Locate the cell with the specified text and output its (x, y) center coordinate. 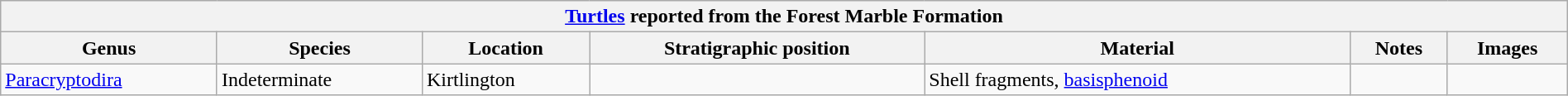
Notes (1399, 48)
Shell fragments, basisphenoid (1138, 79)
Species (319, 48)
Images (1507, 48)
Material (1138, 48)
Location (505, 48)
Genus (109, 48)
Kirtlington (505, 79)
Stratigraphic position (758, 48)
Paracryptodira (109, 79)
Indeterminate (319, 79)
Turtles reported from the Forest Marble Formation (784, 17)
